From the cell containing the given text, extract its center point as [x, y] coordinate. 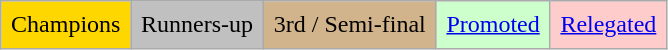
Champions [66, 25]
3rd / Semi-final [350, 25]
Runners-up [198, 25]
Relegated [608, 25]
Promoted [493, 25]
